Capture the cell that displays the provided text and extract its (X, Y) central coordinate. 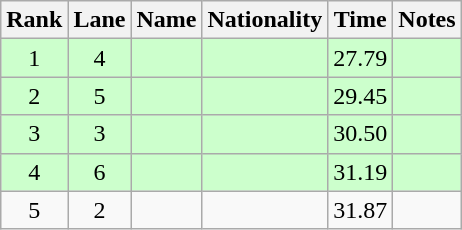
Name (166, 20)
6 (100, 172)
Nationality (265, 20)
1 (34, 58)
Time (360, 20)
Lane (100, 20)
Rank (34, 20)
Notes (427, 20)
30.50 (360, 134)
31.19 (360, 172)
31.87 (360, 210)
27.79 (360, 58)
29.45 (360, 96)
